Capture the cell that displays the provided text and extract its [x, y] central coordinate. 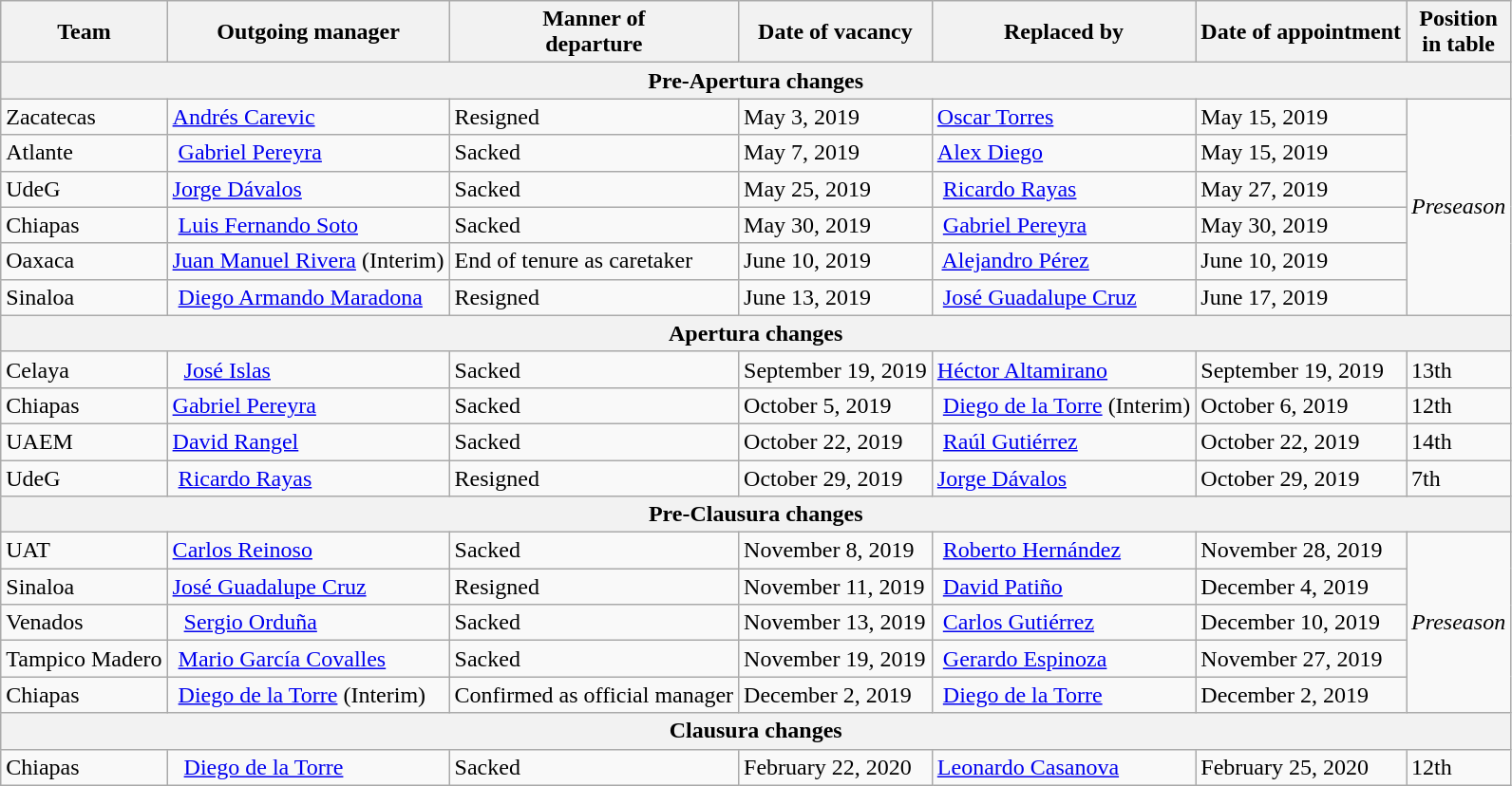
June 17, 2019 [1301, 297]
Oscar Torres [1064, 117]
José Islas [308, 369]
Oaxaca [84, 261]
December 10, 2019 [1301, 623]
Alex Diego [1064, 153]
Tampico Madero [84, 659]
David Rangel [308, 441]
Date of appointment [1301, 32]
Juan Manuel Rivera (Interim) [308, 261]
Atlante [84, 153]
October 6, 2019 [1301, 405]
November 13, 2019 [836, 623]
David Patiño [1064, 587]
Venados [84, 623]
Date of vacancy [836, 32]
Carlos Gutiérrez [1064, 623]
February 25, 2020 [1301, 767]
December 4, 2019 [1301, 587]
UAEM [84, 441]
Apertura changes [756, 333]
Celaya [84, 369]
Position in table [1458, 32]
May 7, 2019 [836, 153]
Luis Fernando Soto [308, 225]
Raúl Gutiérrez [1064, 441]
June 13, 2019 [836, 297]
14th [1458, 441]
May 25, 2019 [836, 189]
Clausura changes [756, 731]
February 22, 2020 [836, 767]
13th [1458, 369]
Manner of departure [595, 32]
Replaced by [1064, 32]
Andrés Carevic [308, 117]
May 27, 2019 [1301, 189]
November 8, 2019 [836, 551]
Héctor Altamirano [1064, 369]
Outgoing manager [308, 32]
Roberto Hernández [1064, 551]
Pre-Apertura changes [756, 81]
Sergio Orduña [308, 623]
Carlos Reinoso [308, 551]
November 19, 2019 [836, 659]
October 5, 2019 [836, 405]
Gerardo Espinoza [1064, 659]
Alejandro Pérez [1064, 261]
Diego Armando Maradona [308, 297]
Leonardo Casanova [1064, 767]
UAT [84, 551]
Zacatecas [84, 117]
Pre-Clausura changes [756, 515]
Team [84, 32]
Mario García Covalles [308, 659]
May 3, 2019 [836, 117]
November 28, 2019 [1301, 551]
End of tenure as caretaker [595, 261]
Confirmed as official manager [595, 695]
November 27, 2019 [1301, 659]
7th [1458, 477]
November 11, 2019 [836, 587]
